Capture the cell that displays the provided text and extract its [X, Y] central coordinate. 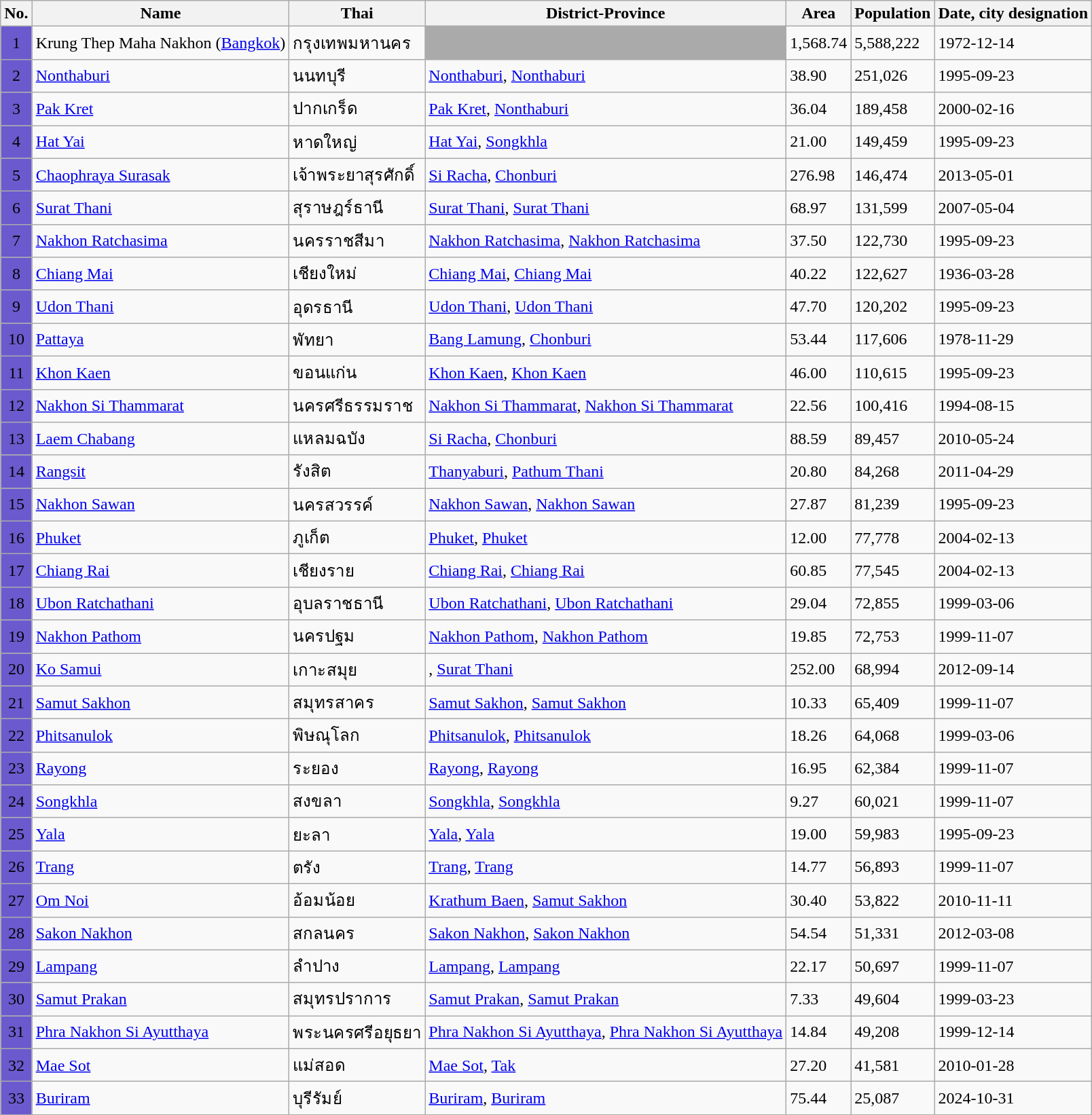
30.40 [819, 900]
Phuket [160, 538]
1936-03-28 [1013, 274]
25 [16, 834]
Area [819, 14]
12 [16, 406]
32 [16, 1065]
14 [16, 471]
Nakhon Sawan [160, 505]
เกาะสมุย [357, 670]
สงขลา [357, 801]
Phra Nakhon Si Ayutthaya [160, 1032]
21.00 [819, 141]
19.00 [819, 834]
Sakon Nakhon [160, 933]
117,606 [892, 340]
33 [16, 1099]
31 [16, 1032]
22.56 [819, 406]
Buriram, Buriram [606, 1099]
36.04 [819, 109]
Songkhla [160, 801]
122,730 [892, 240]
Phuket, Phuket [606, 538]
Samut Sakhon [160, 702]
40.22 [819, 274]
Samut Prakan [160, 1000]
ปากเกร็ด [357, 109]
Mae Sot, Tak [606, 1065]
59,983 [892, 834]
49,208 [892, 1032]
Surat Thani, Surat Thani [606, 208]
2010-05-24 [1013, 439]
65,409 [892, 702]
No. [16, 14]
Nonthaburi, Nonthaburi [606, 76]
ระยอง [357, 769]
Nakhon Ratchasima [160, 240]
Rayong, Rayong [606, 769]
2010-01-28 [1013, 1065]
64,068 [892, 736]
30 [16, 1000]
Chiang Rai, Chiang Rai [606, 570]
Pattaya [160, 340]
Om Noi [160, 900]
62,384 [892, 769]
51,331 [892, 933]
20 [16, 670]
13 [16, 439]
รังสิต [357, 471]
2012-09-14 [1013, 670]
146,474 [892, 175]
18 [16, 603]
Hat Yai [160, 141]
สุราษฎร์ธานี [357, 208]
Laem Chabang [160, 439]
16.95 [819, 769]
68.97 [819, 208]
149,459 [892, 141]
131,599 [892, 208]
Rangsit [160, 471]
276.98 [819, 175]
54.54 [819, 933]
77,545 [892, 570]
หาดใหญ่ [357, 141]
14.77 [819, 868]
10 [16, 340]
Yala [160, 834]
, Surat Thani [606, 670]
100,416 [892, 406]
2024-10-31 [1013, 1099]
1999-12-14 [1013, 1032]
สกลนคร [357, 933]
2013-05-01 [1013, 175]
120,202 [892, 307]
แหลมฉบัง [357, 439]
3 [16, 109]
10.33 [819, 702]
Khon Kaen [160, 372]
Nonthaburi [160, 76]
Ko Samui [160, 670]
ขอนแก่น [357, 372]
110,615 [892, 372]
88.59 [819, 439]
252.00 [819, 670]
25,087 [892, 1099]
นครศรีธรรมราช [357, 406]
District-Province [606, 14]
251,026 [892, 76]
20.80 [819, 471]
เชียงใหม่ [357, 274]
Udon Thani [160, 307]
Phitsanulok, Phitsanulok [606, 736]
56,893 [892, 868]
Date, city designation [1013, 14]
Khon Kaen, Khon Kaen [606, 372]
38.90 [819, 76]
พระนครศรีอยุธยา [357, 1032]
24 [16, 801]
สมุทรสาคร [357, 702]
Phra Nakhon Si Ayutthaya, Phra Nakhon Si Ayutthaya [606, 1032]
19.85 [819, 637]
Nakhon Si Thammarat [160, 406]
46.00 [819, 372]
18.26 [819, 736]
ยะลา [357, 834]
19 [16, 637]
7 [16, 240]
2012-03-08 [1013, 933]
ภูเก็ต [357, 538]
Thanyaburi, Pathum Thani [606, 471]
16 [16, 538]
9.27 [819, 801]
Name [160, 14]
2010-11-11 [1013, 900]
Chaophraya Surasak [160, 175]
Chiang Mai, Chiang Mai [606, 274]
เชียงราย [357, 570]
50,697 [892, 967]
Bang Lamung, Chonburi [606, 340]
บุรีรัมย์ [357, 1099]
นครราชสีมา [357, 240]
7.33 [819, 1000]
49,604 [892, 1000]
72,855 [892, 603]
29.04 [819, 603]
Samut Sakhon, Samut Sakhon [606, 702]
1972-12-14 [1013, 43]
Nakhon Pathom [160, 637]
37.50 [819, 240]
Nakhon Ratchasima, Nakhon Ratchasima [606, 240]
สมุทรปราการ [357, 1000]
Samut Prakan, Samut Prakan [606, 1000]
8 [16, 274]
5 [16, 175]
1978-11-29 [1013, 340]
Nakhon Sawan, Nakhon Sawan [606, 505]
1,568.74 [819, 43]
122,627 [892, 274]
53.44 [819, 340]
นครปฐม [357, 637]
41,581 [892, 1065]
อุบลราชธานี [357, 603]
ตรัง [357, 868]
Trang [160, 868]
Krathum Baen, Samut Sakhon [606, 900]
4 [16, 141]
2007-05-04 [1013, 208]
Sakon Nakhon, Sakon Nakhon [606, 933]
นนทบุรี [357, 76]
Ubon Ratchathani, Ubon Ratchathani [606, 603]
14.84 [819, 1032]
Chiang Rai [160, 570]
2 [16, 76]
11 [16, 372]
Population [892, 14]
Songkhla, Songkhla [606, 801]
15 [16, 505]
เจ้าพระยาสุรศักดิ์ [357, 175]
ลำปาง [357, 967]
22.17 [819, 967]
Yala, Yala [606, 834]
Nakhon Si Thammarat, Nakhon Si Thammarat [606, 406]
89,457 [892, 439]
21 [16, 702]
Trang, Trang [606, 868]
17 [16, 570]
Pak Kret, Nonthaburi [606, 109]
47.70 [819, 307]
6 [16, 208]
1994-08-15 [1013, 406]
Rayong [160, 769]
29 [16, 967]
Surat Thani [160, 208]
60.85 [819, 570]
Udon Thani, Udon Thani [606, 307]
75.44 [819, 1099]
พิษณุโลก [357, 736]
27.20 [819, 1065]
1999-03-23 [1013, 1000]
กรุงเทพมหานคร [357, 43]
27.87 [819, 505]
Lampang [160, 967]
53,822 [892, 900]
26 [16, 868]
Buriram [160, 1099]
72,753 [892, 637]
9 [16, 307]
Thai [357, 14]
189,458 [892, 109]
Ubon Ratchathani [160, 603]
นครสวรรค์ [357, 505]
60,021 [892, 801]
พัทยา [357, 340]
81,239 [892, 505]
12.00 [819, 538]
1 [16, 43]
Nakhon Pathom, Nakhon Pathom [606, 637]
อ้อมน้อย [357, 900]
2000-02-16 [1013, 109]
68,994 [892, 670]
Chiang Mai [160, 274]
Phitsanulok [160, 736]
23 [16, 769]
อุดรธานี [357, 307]
Mae Sot [160, 1065]
แม่สอด [357, 1065]
2011-04-29 [1013, 471]
Lampang, Lampang [606, 967]
5,588,222 [892, 43]
77,778 [892, 538]
84,268 [892, 471]
Krung Thep Maha Nakhon (Bangkok) [160, 43]
27 [16, 900]
Pak Kret [160, 109]
28 [16, 933]
22 [16, 736]
Hat Yai, Songkhla [606, 141]
